Scan for the cell matching the given text and deliver its (X, Y) coordinate at center. 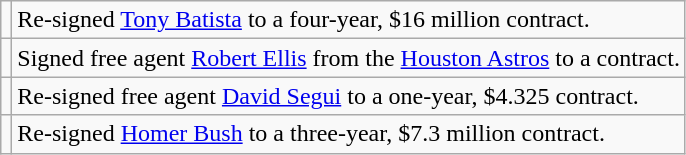
Re-signed Tony Batista to a four-year, $16 million contract. (349, 20)
Re-signed free agent David Segui to a one-year, $4.325 contract. (349, 96)
Signed free agent Robert Ellis from the Houston Astros to a contract. (349, 58)
Re-signed Homer Bush to a three-year, $7.3 million contract. (349, 134)
